Locate the cell with the specified text and output its [x, y] center coordinate. 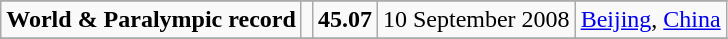
45.07 [344, 20]
World & Paralympic record [152, 20]
10 September 2008 [476, 20]
Beijing, China [650, 20]
